Identify which cell holds the provided text, then report its [x, y] central coordinate. 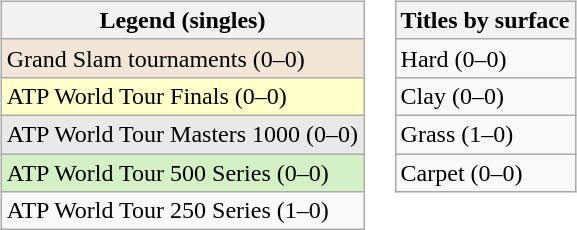
Hard (0–0) [485, 58]
ATP World Tour Finals (0–0) [182, 96]
Legend (singles) [182, 20]
Grass (1–0) [485, 134]
Grand Slam tournaments (0–0) [182, 58]
ATP World Tour Masters 1000 (0–0) [182, 134]
Carpet (0–0) [485, 173]
ATP World Tour 250 Series (1–0) [182, 211]
Clay (0–0) [485, 96]
Titles by surface [485, 20]
ATP World Tour 500 Series (0–0) [182, 173]
